Return the (x, y) coordinate for the center point of the cell that contains the specified text.  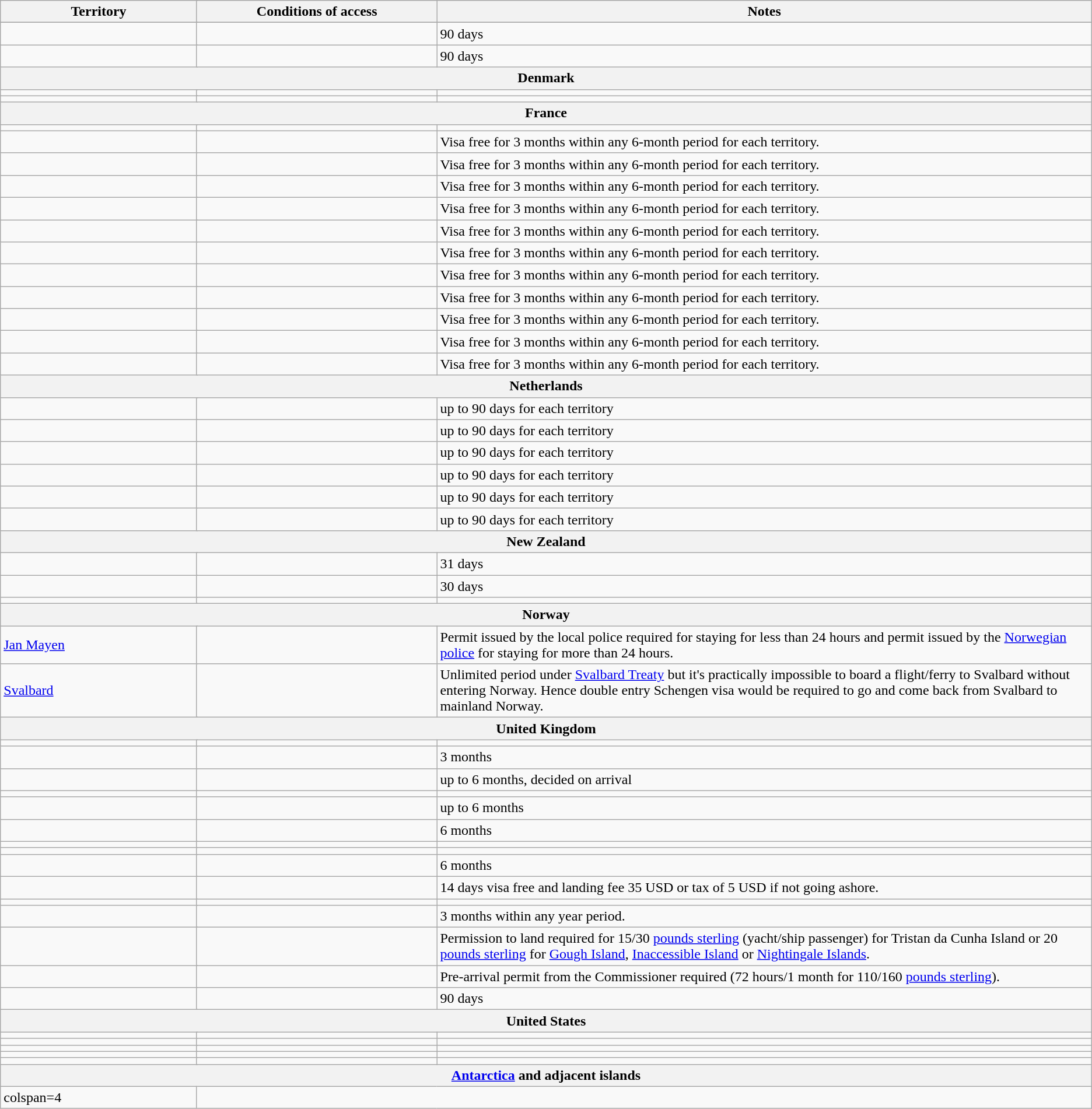
United Kingdom (546, 729)
3 months within any year period. (764, 916)
30 days (764, 586)
up to 6 months, decided on arrival (764, 779)
New Zealand (546, 541)
14 days visa free and landing fee 35 USD or tax of 5 USD if not going ashore. (764, 887)
Svalbard (99, 691)
Notes (764, 12)
3 months (764, 757)
Jan Mayen (99, 645)
Denmark (546, 78)
United States (546, 1021)
colspan=4 (99, 1097)
France (546, 113)
Norway (546, 615)
Conditions of access (316, 12)
31 days (764, 564)
up to 6 months (764, 808)
Antarctica and adjacent islands (546, 1075)
Territory (99, 12)
Pre-arrival permit from the Commissioner required (72 hours/1 month for 110/160 pounds sterling). (764, 977)
Netherlands (546, 386)
